Capture the cell that displays the provided text and extract its [X, Y] central coordinate. 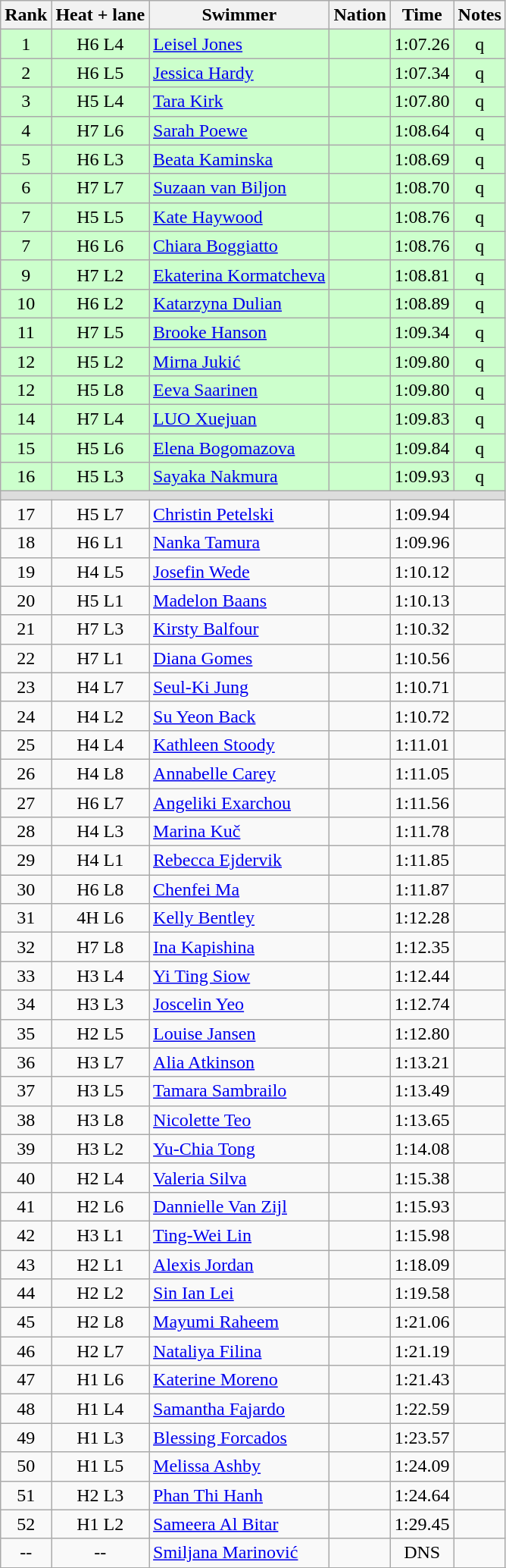
28 [26, 832]
Kathleen Stoody [239, 745]
H3 L3 [100, 1005]
LUO Xuejuan [239, 419]
1:23.57 [422, 1438]
1:10.71 [422, 687]
1:09.94 [422, 514]
1:29.45 [422, 1524]
Dannielle Van Zijl [239, 1206]
Sarah Poewe [239, 130]
Diana Gomes [239, 658]
Joscelin Yeo [239, 1005]
Nicolette Teo [239, 1120]
H3 L1 [100, 1235]
15 [26, 448]
H2 L1 [100, 1264]
H3 L4 [100, 976]
1 [26, 44]
H4 L5 [100, 572]
1:09.93 [422, 477]
H4 L4 [100, 745]
Blessing Forcados [239, 1438]
H7 L8 [100, 947]
Su Yeon Back [239, 716]
H4 L1 [100, 861]
Nanka Tamura [239, 543]
31 [26, 918]
H7 L2 [100, 274]
46 [26, 1351]
1:10.56 [422, 658]
Sayaka Nakmura [239, 477]
H5 L6 [100, 448]
Ina Kapishina [239, 947]
Beata Kaminska [239, 159]
H3 L5 [100, 1091]
Phan Thi Hanh [239, 1495]
H2 L8 [100, 1322]
16 [26, 477]
Tamara Sambrailo [239, 1091]
Mirna Jukić [239, 362]
1:07.80 [422, 102]
H6 L1 [100, 543]
Christin Petelski [239, 514]
Kate Haywood [239, 217]
H6 L5 [100, 73]
1:07.34 [422, 73]
Swimmer [239, 15]
H2 L4 [100, 1178]
1:11.56 [422, 803]
36 [26, 1062]
1:08.64 [422, 130]
Kelly Bentley [239, 918]
6 [26, 188]
H7 L6 [100, 130]
H2 L7 [100, 1351]
H2 L2 [100, 1294]
H1 L4 [100, 1409]
H7 L7 [100, 188]
H7 L1 [100, 658]
1:13.21 [422, 1062]
37 [26, 1091]
39 [26, 1149]
Heat + lane [100, 15]
Nataliya Filina [239, 1351]
DNS [422, 1553]
52 [26, 1524]
1:09.83 [422, 419]
H6 L2 [100, 303]
1:24.64 [422, 1495]
Eeva Saarinen [239, 390]
H4 L8 [100, 773]
1:11.87 [422, 889]
H6 L3 [100, 159]
5 [26, 159]
1:21.06 [422, 1322]
H1 L5 [100, 1466]
H3 L7 [100, 1062]
1:19.58 [422, 1294]
Notes [479, 15]
H5 L4 [100, 102]
H6 L4 [100, 44]
Marina Kuč [239, 832]
24 [26, 716]
33 [26, 976]
H5 L3 [100, 477]
1:15.98 [422, 1235]
H3 L2 [100, 1149]
21 [26, 629]
1:08.81 [422, 274]
H2 L3 [100, 1495]
1:08.89 [422, 303]
17 [26, 514]
29 [26, 861]
H4 L7 [100, 687]
34 [26, 1005]
H4 L2 [100, 716]
H5 L7 [100, 514]
44 [26, 1294]
9 [26, 274]
Brooke Hanson [239, 332]
H7 L5 [100, 332]
11 [26, 332]
Smiljana Marinović [239, 1553]
Time [422, 15]
1:12.80 [422, 1033]
Sameera Al Bitar [239, 1524]
1:11.85 [422, 861]
48 [26, 1409]
1:13.65 [422, 1120]
Seul-Ki Jung [239, 687]
Suzaan van Biljon [239, 188]
1:11.01 [422, 745]
41 [26, 1206]
Sin Ian Lei [239, 1294]
20 [26, 601]
1:22.59 [422, 1409]
26 [26, 773]
H7 L3 [100, 629]
40 [26, 1178]
49 [26, 1438]
50 [26, 1466]
14 [26, 419]
47 [26, 1380]
1:21.19 [422, 1351]
1:12.74 [422, 1005]
51 [26, 1495]
1:10.12 [422, 572]
2 [26, 73]
Alexis Jordan [239, 1264]
1:08.70 [422, 188]
1:12.44 [422, 976]
H5 L8 [100, 390]
1:10.72 [422, 716]
1:07.26 [422, 44]
H4 L3 [100, 832]
H7 L4 [100, 419]
Kirsty Balfour [239, 629]
1:15.38 [422, 1178]
23 [26, 687]
1:09.96 [422, 543]
Elena Bogomazova [239, 448]
Annabelle Carey [239, 773]
1:21.43 [422, 1380]
Katarzyna Dulian [239, 303]
18 [26, 543]
38 [26, 1120]
Chiara Boggiatto [239, 246]
Yu-Chia Tong [239, 1149]
H5 L2 [100, 362]
Melissa Ashby [239, 1466]
Yi Ting Siow [239, 976]
1:09.34 [422, 332]
45 [26, 1322]
32 [26, 947]
1:12.35 [422, 947]
1:14.08 [422, 1149]
Louise Jansen [239, 1033]
4H L6 [100, 918]
22 [26, 658]
Ting-Wei Lin [239, 1235]
Samantha Fajardo [239, 1409]
H1 L6 [100, 1380]
1:12.28 [422, 918]
Nation [360, 15]
1:11.78 [422, 832]
1:09.84 [422, 448]
H5 L5 [100, 217]
H1 L2 [100, 1524]
Madelon Baans [239, 601]
Katerine Moreno [239, 1380]
35 [26, 1033]
Mayumi Raheem [239, 1322]
H6 L6 [100, 246]
4 [26, 130]
43 [26, 1264]
25 [26, 745]
10 [26, 303]
Rebecca Ejdervik [239, 861]
1:18.09 [422, 1264]
Alia Atkinson [239, 1062]
30 [26, 889]
Rank [26, 15]
1:10.13 [422, 601]
1:11.05 [422, 773]
H5 L1 [100, 601]
42 [26, 1235]
1:10.32 [422, 629]
1:13.49 [422, 1091]
H6 L8 [100, 889]
Valeria Silva [239, 1178]
H1 L3 [100, 1438]
1:08.69 [422, 159]
Chenfei Ma [239, 889]
19 [26, 572]
Josefin Wede [239, 572]
H2 L5 [100, 1033]
H2 L6 [100, 1206]
Angeliki Exarchou [239, 803]
Tara Kirk [239, 102]
H6 L7 [100, 803]
1:24.09 [422, 1466]
H3 L8 [100, 1120]
Leisel Jones [239, 44]
Jessica Hardy [239, 73]
27 [26, 803]
1:15.93 [422, 1206]
3 [26, 102]
Ekaterina Kormatcheva [239, 274]
